Identify which cell holds the provided text, then report its [x, y] central coordinate. 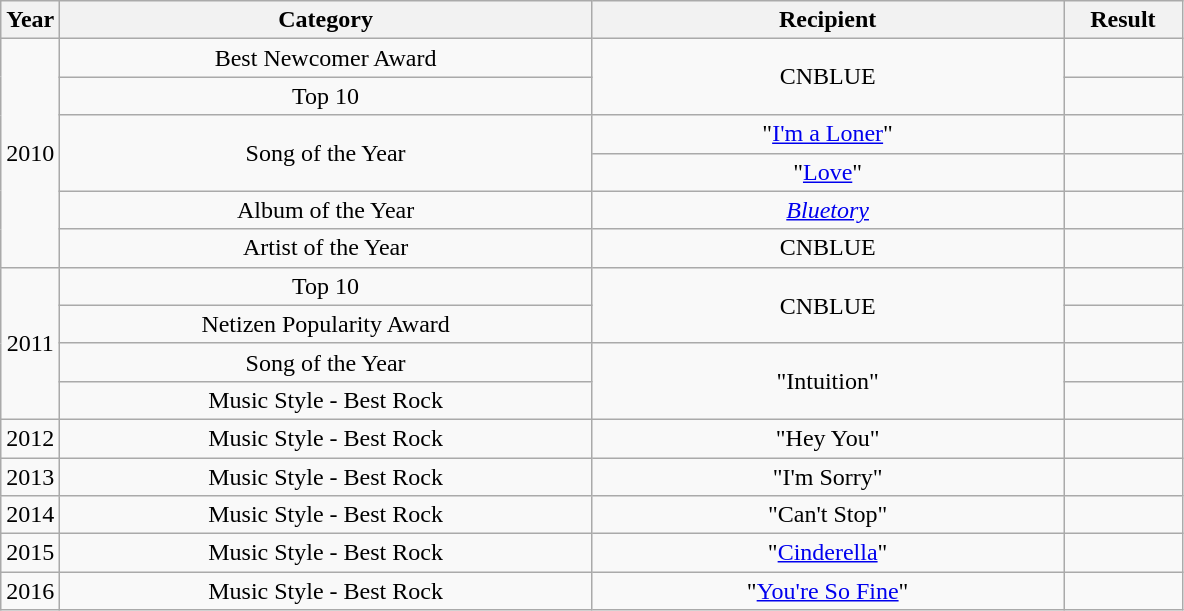
2013 [30, 477]
"Cinderella" [827, 553]
2011 [30, 343]
2012 [30, 438]
Best Newcomer Award [326, 58]
Artist of the Year [326, 248]
Netizen Popularity Award [326, 324]
2014 [30, 515]
"You're So Fine" [827, 591]
2016 [30, 591]
"Can't Stop" [827, 515]
"Love" [827, 172]
Bluetory [827, 210]
Year [30, 20]
Album of the Year [326, 210]
"I'm Sorry" [827, 477]
"Hey You" [827, 438]
2015 [30, 553]
Result [1123, 20]
2010 [30, 153]
"Intuition" [827, 381]
Category [326, 20]
"I'm a Loner" [827, 134]
Recipient [827, 20]
